Pinpoint the cell where the given text exists, returning its [x, y] midpoint coordinate. 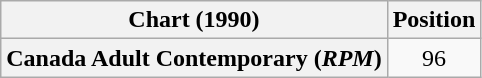
96 [434, 58]
Canada Adult Contemporary (RPM) [194, 58]
Position [434, 20]
Chart (1990) [194, 20]
